From the cell containing the given text, extract its center point as (x, y) coordinate. 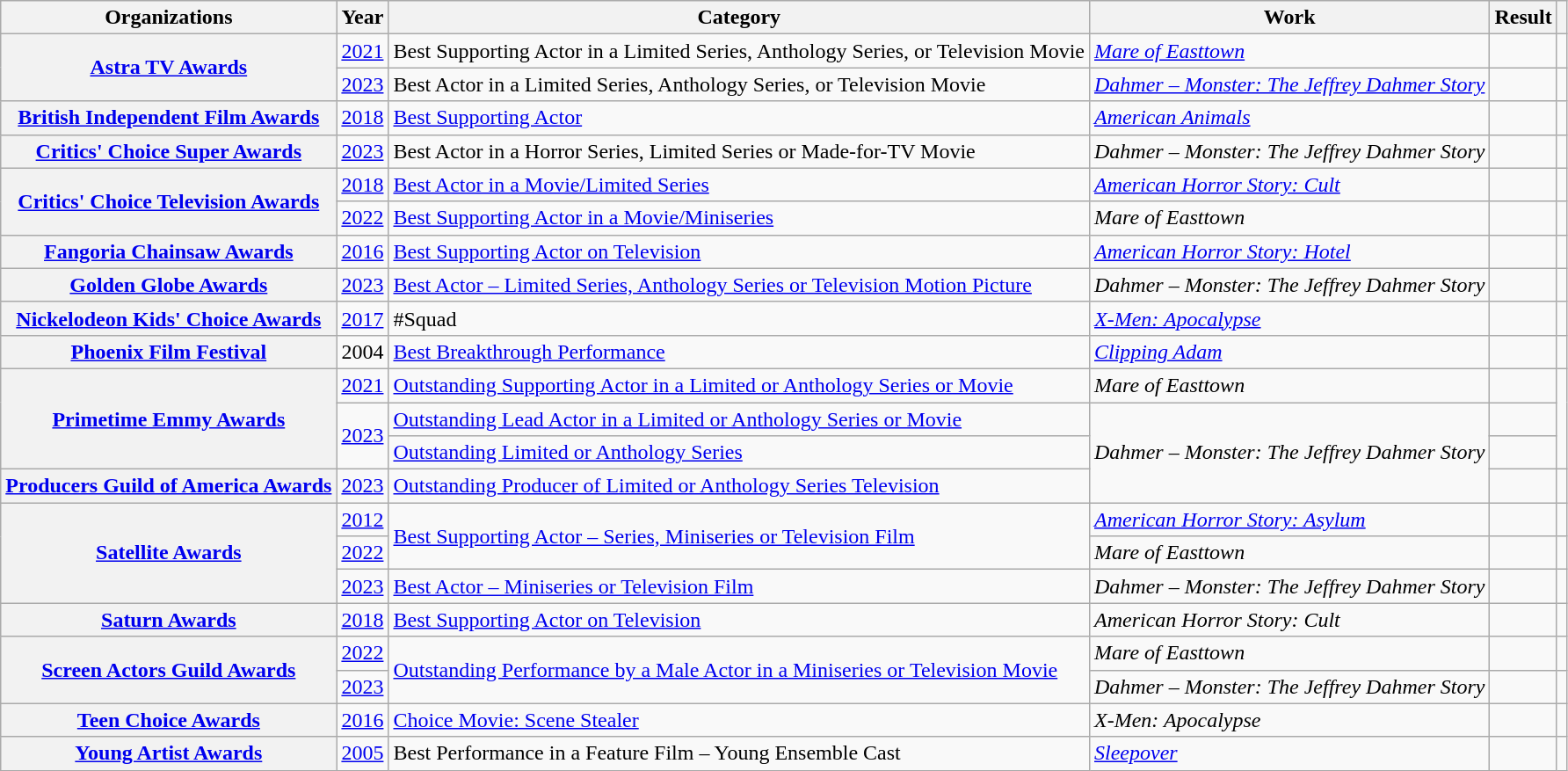
Choice Movie: Scene Stealer (739, 720)
Teen Choice Awards (169, 720)
Outstanding Producer of Limited or Anthology Series Television (739, 486)
Nickelodeon Kids' Choice Awards (169, 318)
Best Supporting Actor in a Limited Series, Anthology Series, or Television Movie (739, 51)
Year (362, 18)
Outstanding Limited or Anthology Series (739, 453)
Best Breakthrough Performance (739, 352)
Fangoria Chainsaw Awards (169, 251)
American Animals (1289, 118)
2012 (362, 520)
Sleepover (1289, 753)
Astra TV Awards (169, 68)
American Horror Story: Hotel (1289, 251)
Outstanding Supporting Actor in a Limited or Anthology Series or Movie (739, 385)
Saturn Awards (169, 620)
Phoenix Film Festival (169, 352)
Young Artist Awards (169, 753)
Satellite Awards (169, 553)
Outstanding Lead Actor in a Limited or Anthology Series or Movie (739, 419)
American Horror Story: Asylum (1289, 520)
Producers Guild of America Awards (169, 486)
Golden Globe Awards (169, 285)
Best Actor in a Limited Series, Anthology Series, or Television Movie (739, 84)
2005 (362, 753)
Critics' Choice Television Awards (169, 201)
Best Actor in a Horror Series, Limited Series or Made-for-TV Movie (739, 151)
2017 (362, 318)
Work (1289, 18)
Result (1523, 18)
Screen Actors Guild Awards (169, 670)
Best Supporting Actor – Series, Miniseries or Television Film (739, 536)
Best Actor – Miniseries or Television Film (739, 586)
Category (739, 18)
Best Supporting Actor in a Movie/Miniseries (739, 218)
British Independent Film Awards (169, 118)
Best Actor in a Movie/Limited Series (739, 185)
Clipping Adam (1289, 352)
Best Actor – Limited Series, Anthology Series or Television Motion Picture (739, 285)
2004 (362, 352)
#Squad (739, 318)
Best Performance in a Feature Film – Young Ensemble Cast (739, 753)
Best Supporting Actor (739, 118)
Critics' Choice Super Awards (169, 151)
Outstanding Performance by a Male Actor in a Miniseries or Television Movie (739, 670)
Primetime Emmy Awards (169, 418)
Organizations (169, 18)
